From the cell containing the given text, extract its center point as (X, Y) coordinate. 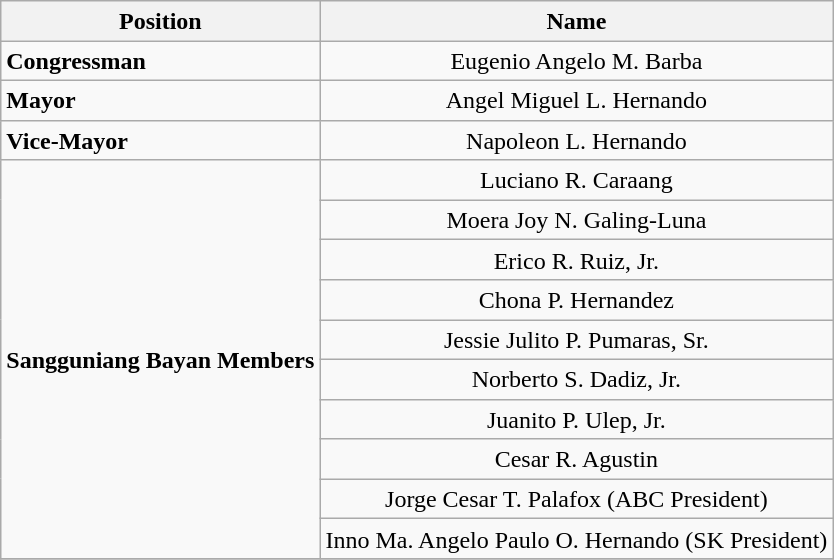
Congressman (160, 61)
Moera Joy N. Galing-Luna (576, 220)
Eugenio Angelo M. Barba (576, 61)
Jorge Cesar T. Palafox (ABC President) (576, 499)
Jessie Julito P. Pumaras, Sr. (576, 340)
Cesar R. Agustin (576, 459)
Position (160, 21)
Vice-Mayor (160, 140)
Erico R. Ruiz, Jr. (576, 260)
Angel Miguel L. Hernando (576, 100)
Mayor (160, 100)
Juanito P. Ulep, Jr. (576, 419)
Napoleon L. Hernando (576, 140)
Chona P. Hernandez (576, 300)
Name (576, 21)
Luciano R. Caraang (576, 180)
Sangguniang Bayan Members (160, 359)
Norberto S. Dadiz, Jr. (576, 379)
Inno Ma. Angelo Paulo O. Hernando (SK President) (576, 539)
